Output the (x, y) coordinate of the center of the cell containing the given text.  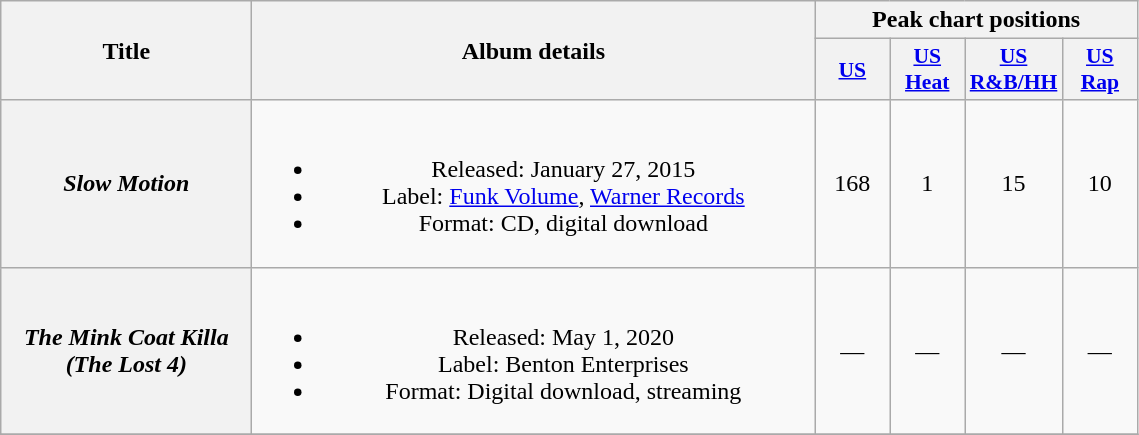
USRap (1100, 70)
Peak chart positions (976, 20)
10 (1100, 184)
USHeat (928, 70)
Released: January 27, 2015Label: Funk Volume, Warner RecordsFormat: CD, digital download (534, 184)
US (852, 70)
Released: May 1, 2020Label: Benton EnterprisesFormat: Digital download, streaming (534, 350)
15 (1014, 184)
USR&B/HH (1014, 70)
Album details (534, 50)
1 (928, 184)
Slow Motion (126, 184)
Title (126, 50)
168 (852, 184)
The Mink Coat Killa (The Lost 4) (126, 350)
